Output the [x, y] coordinate of the center of the cell containing the given text.  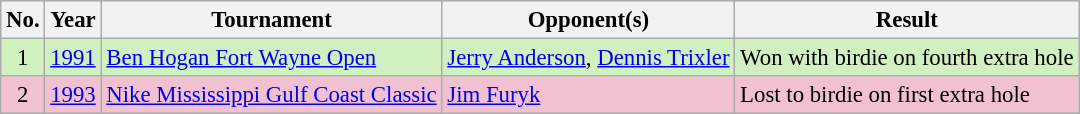
1993 [73, 95]
Jim Furyk [588, 95]
Year [73, 20]
Jerry Anderson, Dennis Trixler [588, 58]
1991 [73, 58]
2 [23, 95]
Won with birdie on fourth extra hole [907, 58]
No. [23, 20]
Opponent(s) [588, 20]
1 [23, 58]
Ben Hogan Fort Wayne Open [272, 58]
Tournament [272, 20]
Lost to birdie on first extra hole [907, 95]
Result [907, 20]
Nike Mississippi Gulf Coast Classic [272, 95]
